Output the [X, Y] coordinate of the center of the cell containing the given text.  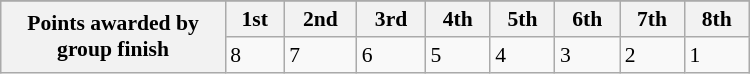
8th [716, 19]
5 [458, 55]
Points awarded by group finish [114, 36]
7th [652, 19]
8 [254, 55]
1 [716, 55]
5th [522, 19]
6th [588, 19]
2 [652, 55]
6 [392, 55]
4th [458, 19]
3rd [392, 19]
3 [588, 55]
2nd [320, 19]
4 [522, 55]
7 [320, 55]
1st [254, 19]
